Pinpoint the cell where the given text exists, returning its (X, Y) midpoint coordinate. 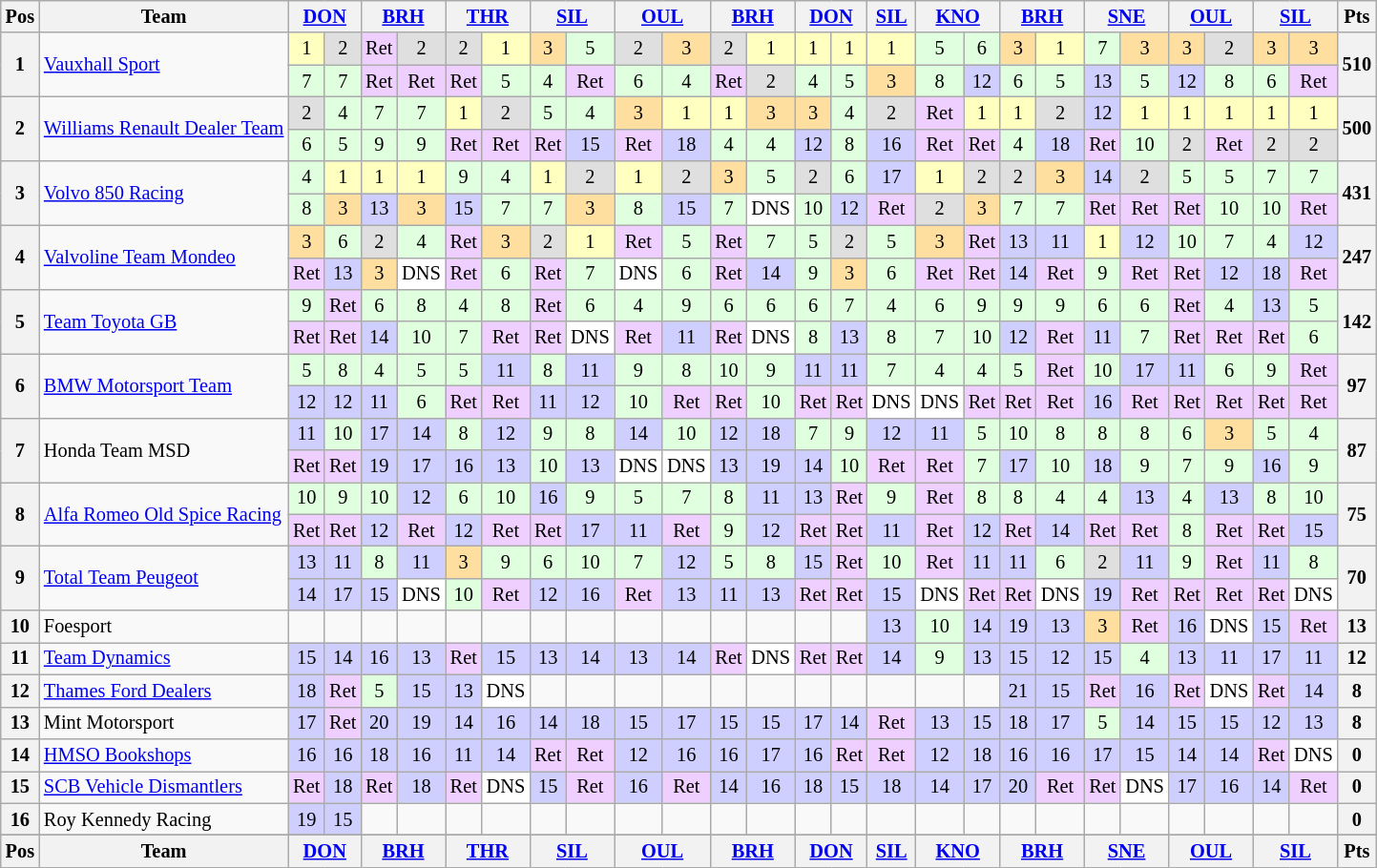
BMW Motorsport Team (164, 385)
Thames Ford Dealers (164, 691)
97 (1357, 385)
87 (1357, 450)
SCB Vehicle Dismantlers (164, 787)
247 (1357, 258)
Alfa Romeo Old Spice Racing (164, 513)
Team Toyota GB (164, 320)
21 (1018, 691)
Volvo 850 Racing (164, 193)
431 (1357, 193)
Team Dynamics (164, 658)
Valvoline Team Mondeo (164, 258)
500 (1357, 128)
Mint Motorsport (164, 723)
Total Team Peugeot (164, 578)
510 (1357, 65)
75 (1357, 513)
Roy Kennedy Racing (164, 819)
Foesport (164, 627)
142 (1357, 320)
70 (1357, 578)
HMSO Bookshops (164, 754)
Vauxhall Sport (164, 65)
Williams Renault Dealer Team (164, 128)
Honda Team MSD (164, 450)
